Output the (x, y) coordinate of the center of the cell containing the given text.  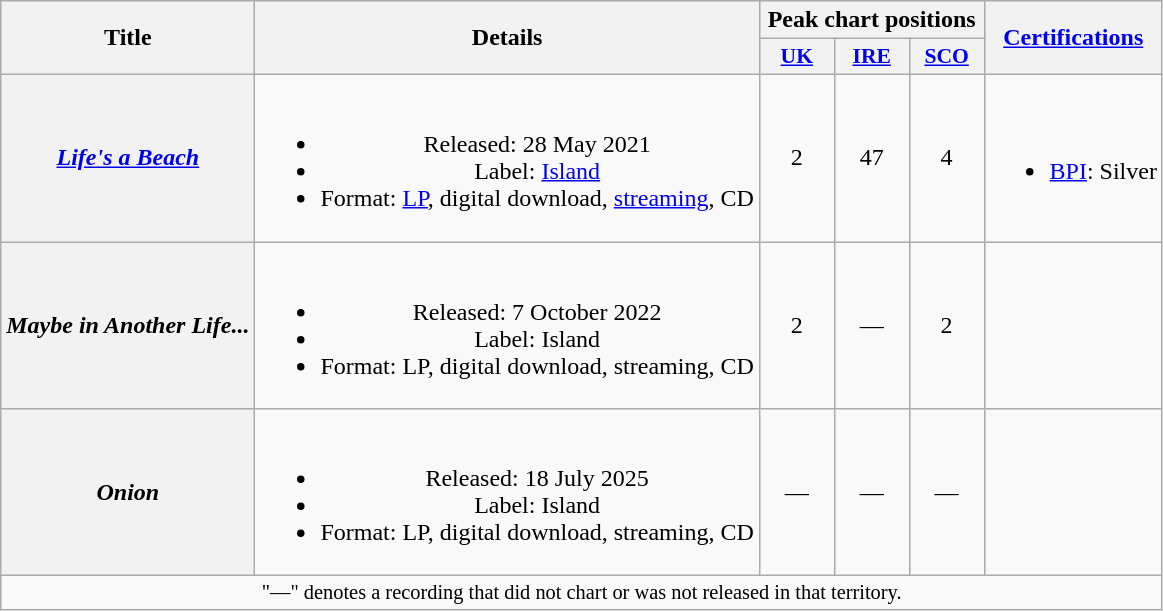
IRE (872, 57)
"—" denotes a recording that did not chart or was not released in that territory. (582, 593)
Title (128, 38)
Released: 18 July 2025Label: IslandFormat: LP, digital download, streaming, CD (507, 492)
Certifications (1073, 38)
Peak chart positions (872, 20)
Maybe in Another Life... (128, 326)
4 (946, 158)
Details (507, 38)
47 (872, 158)
Released: 28 May 2021Label: IslandFormat: LP, digital download, streaming, CD (507, 158)
Released: 7 October 2022Label: IslandFormat: LP, digital download, streaming, CD (507, 326)
UK (796, 57)
Onion (128, 492)
Life's a Beach (128, 158)
SCO (946, 57)
BPI: Silver (1073, 158)
